Output the [x, y] coordinate of the center of the cell containing the given text.  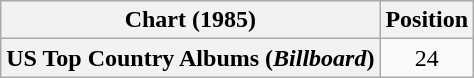
24 [427, 58]
US Top Country Albums (Billboard) [190, 58]
Position [427, 20]
Chart (1985) [190, 20]
